For the text-containing cell, return its midpoint in [x, y] coordinate format. 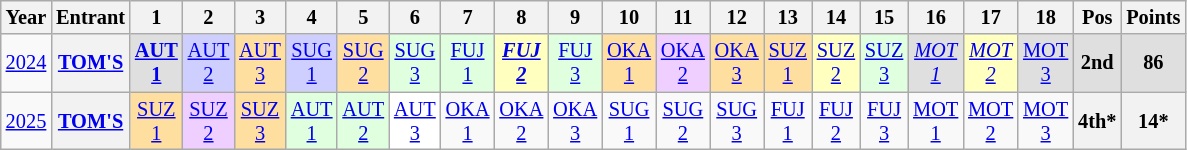
5 [363, 17]
8 [521, 17]
16 [936, 17]
12 [737, 17]
14* [1153, 121]
18 [1046, 17]
7 [468, 17]
Year [26, 17]
6 [415, 17]
2 [209, 17]
17 [990, 17]
2nd [1097, 63]
3 [260, 17]
4th* [1097, 121]
9 [575, 17]
2025 [26, 121]
10 [629, 17]
Entrant [90, 17]
14 [836, 17]
Points [1153, 17]
Pos [1097, 17]
4 [312, 17]
11 [683, 17]
86 [1153, 63]
13 [788, 17]
15 [884, 17]
1 [156, 17]
2024 [26, 63]
